Return the (x, y) coordinate for the center point of the cell that contains the specified text.  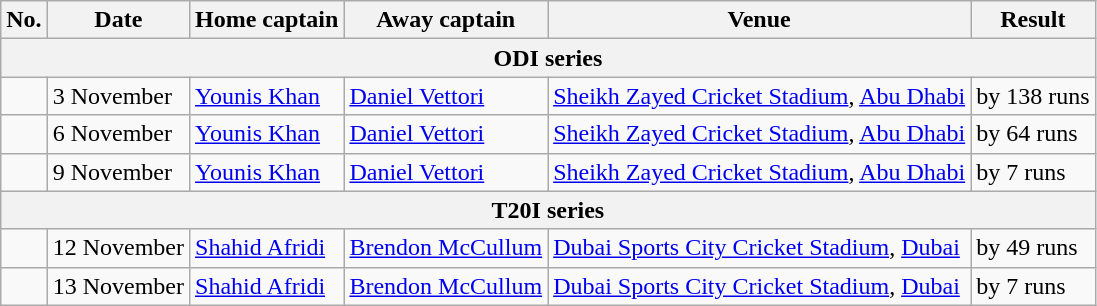
Result (1033, 20)
T20I series (548, 210)
12 November (118, 248)
13 November (118, 286)
6 November (118, 134)
by 49 runs (1033, 248)
Date (118, 20)
by 138 runs (1033, 96)
Home captain (267, 20)
No. (24, 20)
3 November (118, 96)
Venue (760, 20)
ODI series (548, 58)
by 64 runs (1033, 134)
9 November (118, 172)
Away captain (446, 20)
